For the text-containing cell, return its midpoint in (X, Y) coordinate format. 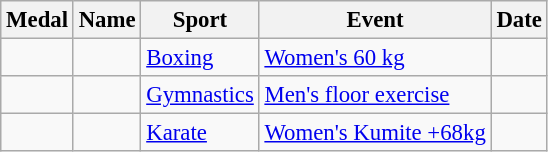
Date (519, 20)
Medal (38, 20)
Women's Kumite +68kg (375, 133)
Karate (200, 133)
Men's floor exercise (375, 95)
Event (375, 20)
Boxing (200, 58)
Name (107, 20)
Women's 60 kg (375, 58)
Sport (200, 20)
Gymnastics (200, 95)
